Scan for the cell matching the given text and deliver its [x, y] coordinate at center. 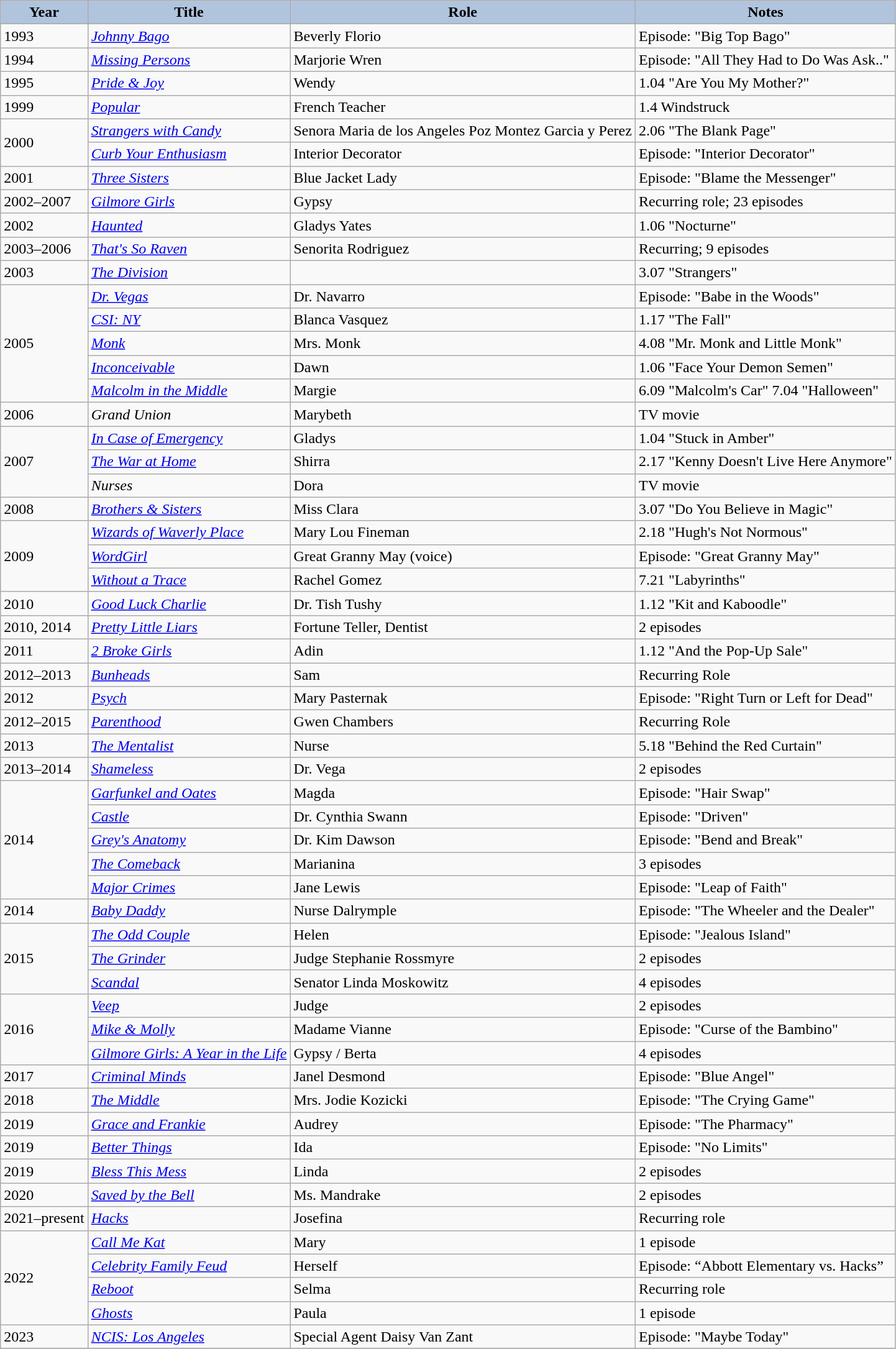
6.09 "Malcolm's Car" 7.04 "Halloween" [766, 391]
Episode: "The Pharmacy" [766, 1124]
2016 [44, 1029]
Episode: "The Crying Game" [766, 1100]
2003–2006 [44, 249]
Gwen Chambers [463, 722]
Gladys [463, 438]
2.17 "Kenny Doesn't Live Here Anymore" [766, 462]
Marianina [463, 864]
Wendy [463, 83]
Fortune Teller, Dentist [463, 627]
Episode: "Leap of Faith" [766, 887]
Monk [189, 344]
Nurses [189, 485]
1993 [44, 36]
3.07 "Do You Believe in Magic" [766, 509]
2010, 2014 [44, 627]
2012–2015 [44, 722]
Janel Desmond [463, 1077]
Episode: "Curse of the Bambino" [766, 1029]
Recurring; 9 episodes [766, 249]
Episode: "Driven" [766, 816]
Dora [463, 485]
Major Crimes [189, 887]
2018 [44, 1100]
Veep [189, 1005]
2005 [44, 344]
Grey's Anatomy [189, 840]
Beverly Florio [463, 36]
Gypsy [463, 201]
1995 [44, 83]
Strangers with Candy [189, 130]
2022 [44, 1278]
Dr. Navarro [463, 296]
The Division [189, 272]
Johnny Bago [189, 36]
Mary Pasternak [463, 698]
Episode: "Jealous Island" [766, 935]
Scandal [189, 982]
Audrey [463, 1124]
2011 [44, 651]
2003 [44, 272]
3 episodes [766, 864]
Mary [463, 1242]
The Grinder [189, 958]
Interior Decorator [463, 154]
4.08 "Mr. Monk and Little Monk" [766, 344]
2021–present [44, 1219]
The War at Home [189, 462]
Reboot [189, 1289]
Recurring role; 23 episodes [766, 201]
Dr. Vega [463, 769]
Marybeth [463, 414]
2002–2007 [44, 201]
Rachel Gomez [463, 580]
2006 [44, 414]
2012 [44, 698]
Episode: "All They Had to Do Was Ask.." [766, 60]
2.18 "Hugh's Not Normous" [766, 533]
Judge [463, 1005]
Wizards of Waverly Place [189, 533]
Episode: "Blame the Messenger" [766, 178]
2013–2014 [44, 769]
Psych [189, 698]
Grace and Frankie [189, 1124]
2012–2013 [44, 674]
2000 [44, 142]
Gilmore Girls: A Year in the Life [189, 1053]
Sam [463, 674]
Josefina [463, 1219]
2 Broke Girls [189, 651]
Bunheads [189, 674]
Notes [766, 12]
Dr. Vegas [189, 296]
Special Agent Daisy Van Zant [463, 1337]
Garfunkel and Oates [189, 793]
Great Granny May (voice) [463, 556]
Senorita Rodriguez [463, 249]
2008 [44, 509]
French Teacher [463, 107]
Shirra [463, 462]
1999 [44, 107]
5.18 "Behind the Red Curtain" [766, 746]
Jane Lewis [463, 887]
Ida [463, 1148]
Three Sisters [189, 178]
Episode: "The Wheeler and the Dealer" [766, 911]
Paula [463, 1313]
Criminal Minds [189, 1077]
Miss Clara [463, 509]
3.07 "Strangers" [766, 272]
The Odd Couple [189, 935]
2009 [44, 556]
Episode: "Big Top Bago" [766, 36]
1.04 "Are You My Mother?" [766, 83]
Linda [463, 1171]
Mary Lou Fineman [463, 533]
Pride & Joy [189, 83]
2.06 "The Blank Page" [766, 130]
Episode: "Babe in the Woods" [766, 296]
Herself [463, 1266]
Nurse [463, 746]
Ghosts [189, 1313]
Nurse Dalrymple [463, 911]
Parenthood [189, 722]
Title [189, 12]
Episode: "Bend and Break" [766, 840]
Episode: "Right Turn or Left for Dead" [766, 698]
CSI: NY [189, 320]
In Case of Emergency [189, 438]
Blanca Vasquez [463, 320]
Ms. Mandrake [463, 1195]
Blue Jacket Lady [463, 178]
Selma [463, 1289]
Call Me Kat [189, 1242]
Margie [463, 391]
Magda [463, 793]
2017 [44, 1077]
WordGirl [189, 556]
Without a Trace [189, 580]
Better Things [189, 1148]
Mike & Molly [189, 1029]
Pretty Little Liars [189, 627]
Haunted [189, 225]
Gypsy / Berta [463, 1053]
Episode: "Maybe Today" [766, 1337]
That's So Raven [189, 249]
Curb Your Enthusiasm [189, 154]
2010 [44, 603]
Episode: "Blue Angel" [766, 1077]
7.21 "Labyrinths" [766, 580]
Role [463, 12]
Inconceivable [189, 367]
2013 [44, 746]
NCIS: Los Angeles [189, 1337]
Saved by the Bell [189, 1195]
The Middle [189, 1100]
2001 [44, 178]
Senator Linda Moskowitz [463, 982]
Popular [189, 107]
Episode: “Abbott Elementary vs. Hacks” [766, 1266]
Dr. Kim Dawson [463, 840]
Senora Maria de los Angeles Poz Montez Garcia y Perez [463, 130]
Baby Daddy [189, 911]
The Comeback [189, 864]
1.06 "Face Your Demon Semen" [766, 367]
2020 [44, 1195]
1.4 Windstruck [766, 107]
Dawn [463, 367]
Shameless [189, 769]
Celebrity Family Feud [189, 1266]
Episode: "Great Granny May" [766, 556]
Grand Union [189, 414]
Castle [189, 816]
Helen [463, 935]
Missing Persons [189, 60]
Gilmore Girls [189, 201]
2002 [44, 225]
The Mentalist [189, 746]
Madame Vianne [463, 1029]
Dr. Tish Tushy [463, 603]
Year [44, 12]
Gladys Yates [463, 225]
Episode: "Hair Swap" [766, 793]
Brothers & Sisters [189, 509]
1.12 "Kit and Kaboodle" [766, 603]
Hacks [189, 1219]
Episode: "No Limits" [766, 1148]
Episode: "Interior Decorator" [766, 154]
Dr. Cynthia Swann [463, 816]
Mrs. Monk [463, 344]
1.17 "The Fall" [766, 320]
1.06 "Nocturne" [766, 225]
1.04 "Stuck in Amber" [766, 438]
2023 [44, 1337]
Malcolm in the Middle [189, 391]
Mrs. Jodie Kozicki [463, 1100]
1994 [44, 60]
Marjorie Wren [463, 60]
Good Luck Charlie [189, 603]
2015 [44, 958]
1.12 "And the Pop-Up Sale" [766, 651]
Bless This Mess [189, 1171]
2007 [44, 462]
Judge Stephanie Rossmyre [463, 958]
Adin [463, 651]
